Pinpoint the cell where the given text exists, returning its (X, Y) midpoint coordinate. 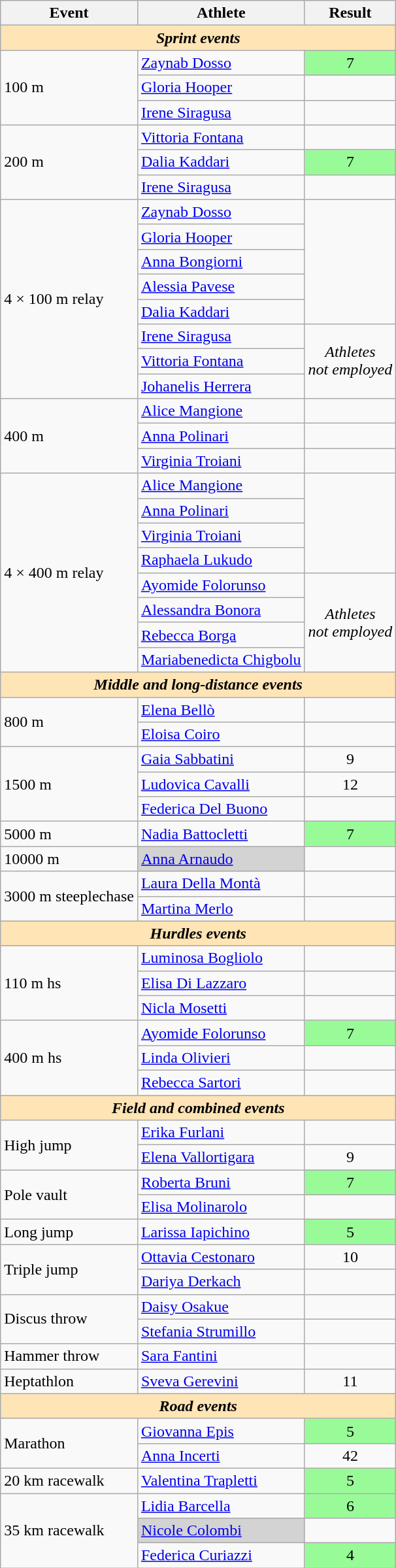
800 m (69, 722)
200 m (69, 162)
Result (350, 13)
6 (350, 1505)
10000 m (69, 859)
Dariya Derkach (221, 1282)
High jump (69, 1145)
Hammer throw (69, 1356)
Alessia Pavese (221, 286)
Elena Bellò (221, 709)
Triple jump (69, 1269)
Pole vault (69, 1195)
Long jump (69, 1232)
100 m (69, 88)
Middle and long-distance events (199, 684)
Nicole Colombi (221, 1531)
Ottavia Cestonaro (221, 1257)
5000 m (69, 834)
400 m (69, 436)
Eloisa Coiro (221, 735)
20 km racewalk (69, 1480)
12 (350, 784)
Roberta Bruni (221, 1182)
Lidia Barcella (221, 1505)
Luminosa Bogliolo (221, 958)
Sara Fantini (221, 1356)
Linda Olivieri (221, 1058)
10 (350, 1257)
Elisa Di Lazzaro (221, 983)
11 (350, 1381)
Laura Della Montà (221, 884)
Erika Furlani (221, 1133)
Marathon (69, 1443)
Valentina Trapletti (221, 1480)
Federica Curiazzi (221, 1556)
110 m hs (69, 983)
Athlete (221, 13)
Daisy Osakue (221, 1307)
Nicla Mosetti (221, 1008)
Field and combined events (199, 1108)
1500 m (69, 784)
Nadia Battocletti (221, 834)
Heptathlon (69, 1381)
35 km racewalk (69, 1530)
Mariabenedicta Chigbolu (221, 659)
42 (350, 1456)
Elisa Molinarolo (221, 1207)
Event (69, 13)
Federica Del Buono (221, 809)
Martina Merlo (221, 909)
Elena Vallortigara (221, 1158)
Johanelis Herrera (221, 386)
Road events (199, 1406)
Larissa Iapichino (221, 1232)
Ludovica Cavalli (221, 784)
Gaia Sabbatini (221, 759)
Raphaela Lukudo (221, 560)
Discus throw (69, 1319)
4 × 100 m relay (69, 299)
Stefania Strumillo (221, 1331)
4 × 400 m relay (69, 573)
400 m hs (69, 1058)
Anna Bongiorni (221, 261)
Anna Arnaudo (221, 859)
Giovanna Epis (221, 1431)
3000 m steeplechase (69, 896)
Hurdles events (199, 933)
Rebecca Borga (221, 635)
4 (350, 1556)
Rebecca Sartori (221, 1082)
Alessandra Bonora (221, 610)
Sveva Gerevini (221, 1381)
Anna Incerti (221, 1456)
Sprint events (199, 38)
